Return [x, y] of the center of cell containing provided text 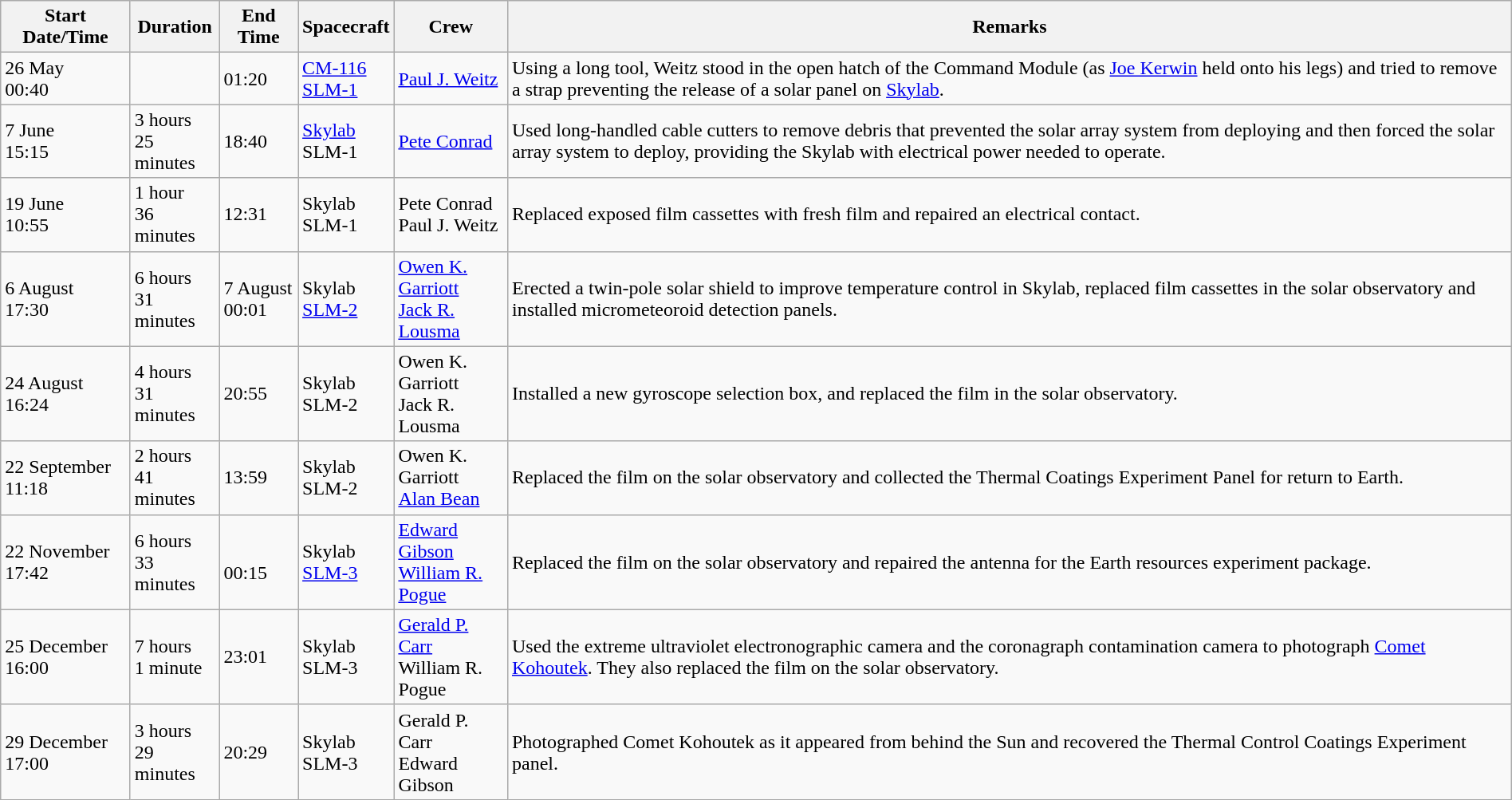
Replaced the film on the solar observatory and repaired the antenna for the Earth resources experiment package. [1010, 562]
22 September11:18 [65, 478]
Duration [175, 27]
Spacecraft [346, 27]
13:59 [258, 478]
20:55 [258, 394]
6 hours33 minutes [175, 562]
22 November17:42 [65, 562]
26 May00:40 [65, 78]
Remarks [1010, 27]
3 hours29 minutes [175, 751]
19 June10:55 [65, 215]
7 hours1 minute [175, 657]
Edward GibsonWilliam R. Pogue [451, 562]
00:15 [258, 562]
4 hours31 minutes [175, 394]
20:29 [258, 751]
Pete Conrad [451, 141]
6 hours31 minutes [175, 298]
Owen K. GarriottAlan Bean [451, 478]
End Time [258, 27]
12:31 [258, 215]
CM-116SLM-1 [346, 78]
Gerald P. CarrEdward Gibson [451, 751]
Replaced the film on the solar observatory and collected the Thermal Coatings Experiment Panel for return to Earth. [1010, 478]
24 August16:24 [65, 394]
01:20 [258, 78]
Replaced exposed film cassettes with fresh film and repaired an electrical contact. [1010, 215]
Installed a new gyroscope selection box, and replaced the film in the solar observatory. [1010, 394]
7 August00:01 [258, 298]
2 hours41 minutes [175, 478]
Photographed Comet Kohoutek as it appeared from behind the Sun and recovered the Thermal Control Coatings Experiment panel. [1010, 751]
Pete ConradPaul J. Weitz [451, 215]
29 December17:00 [65, 751]
23:01 [258, 657]
18:40 [258, 141]
Crew [451, 27]
6 August17:30 [65, 298]
7 June15:15 [65, 141]
1 hour36 minutes [175, 215]
25 December16:00 [65, 657]
Start Date/Time [65, 27]
Gerald P. CarrWilliam R. Pogue [451, 657]
Paul J. Weitz [451, 78]
3 hours25 minutes [175, 141]
